Extract the (X, Y) coordinate from the center of the cell holding the provided text.  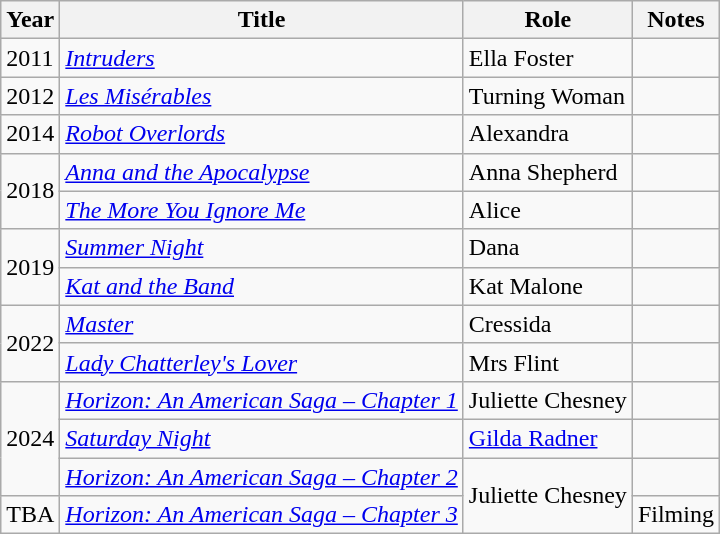
Kat and the Band (262, 286)
Mrs Flint (548, 362)
Year (30, 20)
Dana (548, 248)
2019 (30, 267)
2014 (30, 134)
2012 (30, 96)
Horizon: An American Saga – Chapter 3 (262, 515)
Alexandra (548, 134)
Role (548, 20)
Summer Night (262, 248)
Notes (676, 20)
Gilda Radner (548, 438)
Master (262, 324)
Robot Overlords (262, 134)
Kat Malone (548, 286)
Ella Foster (548, 58)
Anna Shepherd (548, 172)
Les Misérables (262, 96)
2022 (30, 343)
Cressida (548, 324)
Lady Chatterley's Lover (262, 362)
The More You Ignore Me (262, 210)
Turning Woman (548, 96)
Alice (548, 210)
TBA (30, 515)
Horizon: An American Saga – Chapter 2 (262, 477)
Title (262, 20)
Intruders (262, 58)
Filming (676, 515)
2011 (30, 58)
Saturday Night (262, 438)
Horizon: An American Saga – Chapter 1 (262, 400)
Anna and the Apocalypse (262, 172)
2018 (30, 191)
2024 (30, 438)
